Provide the [X, Y] coordinate of the cell's center where the given text is located.  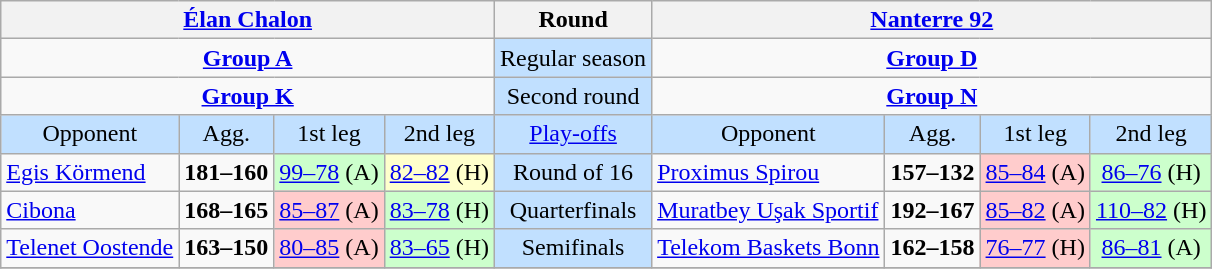
85–84 (A) [1035, 172]
85–87 (A) [329, 210]
Telekom Baskets Bonn [768, 248]
80–85 (A) [329, 248]
192–167 [932, 210]
Egis Körmend [90, 172]
76–77 (H) [1035, 248]
Round [574, 20]
Round of 16 [574, 172]
181–160 [226, 172]
86–76 (H) [1151, 172]
Telenet Oostende [90, 248]
Nanterre 92 [932, 20]
86–81 (A) [1151, 248]
Regular season [574, 58]
Group D [932, 58]
85–82 (A) [1035, 210]
110–82 (H) [1151, 210]
83–65 (H) [439, 248]
157–132 [932, 172]
Muratbey Uşak Sportif [768, 210]
Semifinals [574, 248]
Élan Chalon [248, 20]
Play-offs [574, 134]
162–158 [932, 248]
Proximus Spirou [768, 172]
Second round [574, 96]
Cibona [90, 210]
99–78 (A) [329, 172]
Group K [248, 96]
Quarterfinals [574, 210]
Group A [248, 58]
168–165 [226, 210]
Group N [932, 96]
163–150 [226, 248]
82–82 (H) [439, 172]
83–78 (H) [439, 210]
